Find where the given text appears and provide that cell's center as (x, y) coordinate. 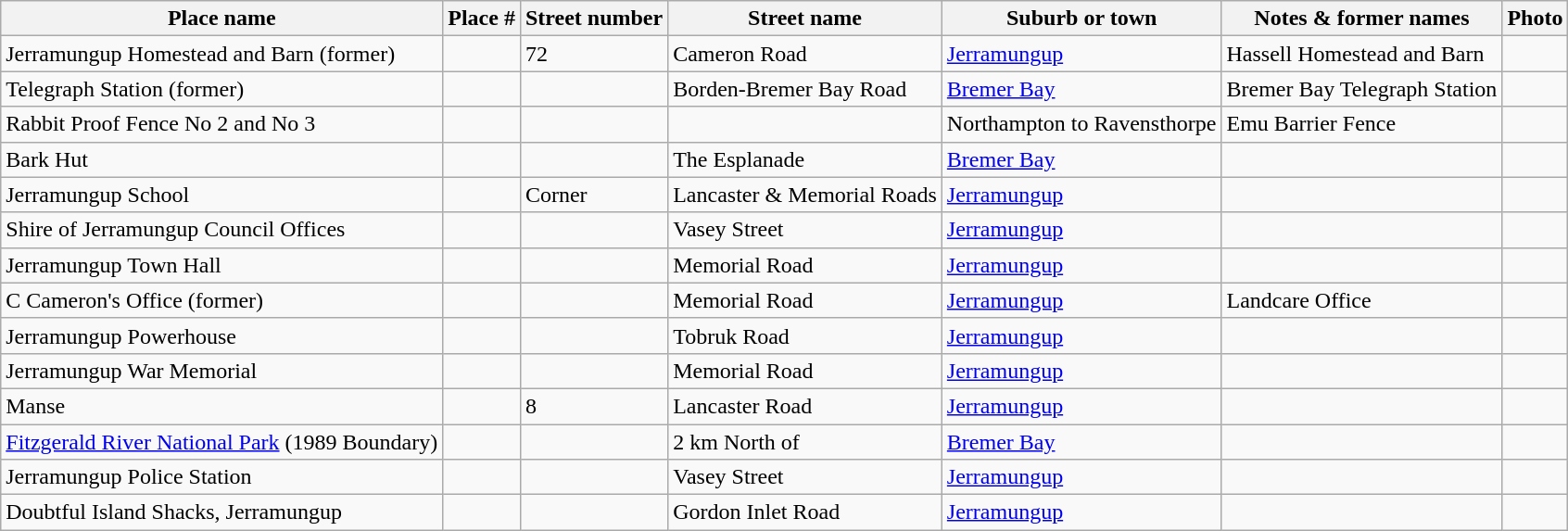
Corner (593, 195)
Rabbit Proof Fence No 2 and No 3 (222, 124)
Hassell Homestead and Barn (1362, 54)
Bark Hut (222, 159)
Landcare Office (1362, 300)
Emu Barrier Fence (1362, 124)
C Cameron's Office (former) (222, 300)
8 (593, 406)
Notes & former names (1362, 19)
Fitzgerald River National Park (1989 Boundary) (222, 442)
Place name (222, 19)
Shire of Jerramungup Council Offices (222, 230)
Borden-Bremer Bay Road (805, 89)
Gordon Inlet Road (805, 512)
Manse (222, 406)
Lancaster Road (805, 406)
Photo (1535, 19)
Telegraph Station (former) (222, 89)
Northampton to Ravensthorpe (1081, 124)
Suburb or town (1081, 19)
Street number (593, 19)
Place # (482, 19)
The Esplanade (805, 159)
Street name (805, 19)
Jerramungup Police Station (222, 477)
Jerramungup School (222, 195)
Lancaster & Memorial Roads (805, 195)
72 (593, 54)
Jerramungup Powerhouse (222, 335)
Jerramungup War Memorial (222, 371)
Jerramungup Homestead and Barn (former) (222, 54)
2 km North of (805, 442)
Tobruk Road (805, 335)
Bremer Bay Telegraph Station (1362, 89)
Cameron Road (805, 54)
Jerramungup Town Hall (222, 265)
Doubtful Island Shacks, Jerramungup (222, 512)
